Scan for the cell matching the given text and deliver its [x, y] coordinate at center. 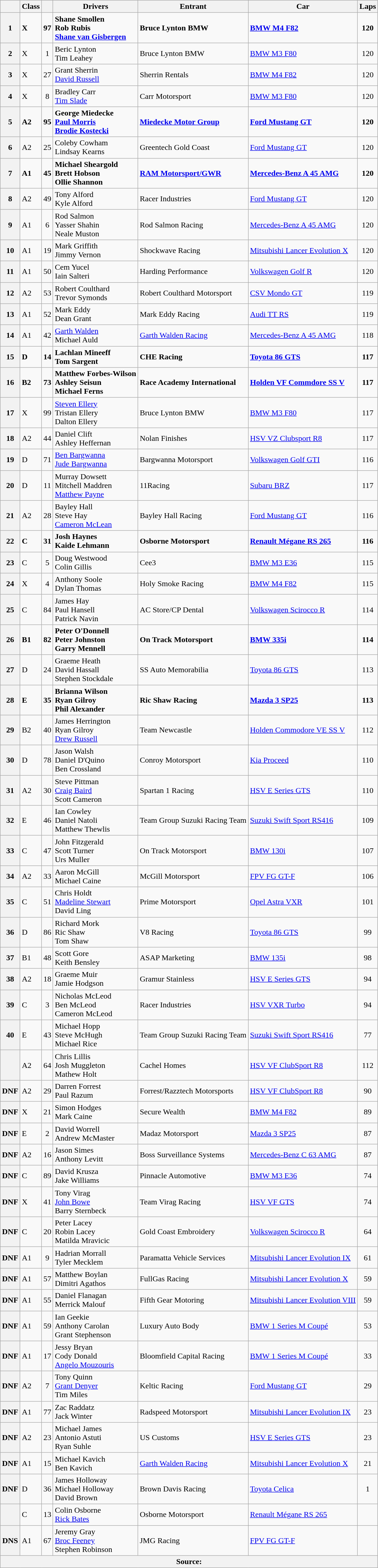
Paramatta Vehicle Services [193, 1257]
Nolan Finishes [193, 439]
Mark Griffith Jimmy Vernon [96, 250]
Boss Surveillance Systems [193, 1155]
Beric Lynton Tim Leahey [96, 54]
Michael Hopp Steve McHugh Michael Rice [96, 1035]
Doug Westwood Colin Gillis [96, 562]
Michael Kavich Ben Kavich [96, 1463]
Gramur Stainless [193, 979]
Conroy Motorsport [193, 760]
Darren Forrest Paul Razum [96, 1090]
Subaru BRZ [303, 485]
98 [368, 958]
38 [10, 979]
Tony Virag John Bowe Barry Sternbeck [96, 1202]
Secure Wealth [193, 1112]
Prime Motorsport [193, 902]
106 [368, 876]
41 [47, 1202]
HSV VXR Turbo [303, 1005]
Garth Walden Michael Auld [96, 336]
101 [368, 902]
55 [47, 1300]
49 [47, 199]
Ric Shaw Racing [193, 700]
42 [47, 336]
95 [47, 122]
Opel Astra VXR [303, 902]
Source: [189, 1562]
Jason Simes Anthony Levitt [96, 1155]
Brianna Wilson Ryan Gilroy Phil Alexander [96, 700]
52 [47, 314]
Ian Cowley Daniel Natoli Matthew Thewlis [96, 820]
Brown Davis Racing [193, 1489]
26 [10, 640]
Steve Pittman Craig Baird Scott Cameron [96, 790]
Ian Geekie Anthony Carolan Grant Stephenson [96, 1326]
ASAP Marketing [193, 958]
118 [368, 336]
Holy Smoke Racing [193, 584]
Grant Sherrin David Russell [96, 75]
Pinnacle Automotive [193, 1176]
Greentech Gold Coast [193, 147]
Josh Haynes Kaide Lehmann [96, 541]
RAM Motorsport/GWR [193, 173]
78 [47, 760]
109 [368, 820]
Coleby Cowham Lindsay Kearns [96, 147]
Volkswagen Golf R [303, 272]
50 [47, 272]
DNS [10, 1540]
Tony Quinn Grant Denyer Tim Miles [96, 1386]
Graeme Muir Jamie Hodgson [96, 979]
Jeremy Gray Broc Feeney Stephen Robinson [96, 1540]
97 [47, 28]
39 [10, 1005]
Colin Osborne Rick Bates [96, 1515]
Entrant [193, 7]
Keltic Racing [193, 1386]
McGill Motorsport [193, 876]
44 [47, 439]
Mark Eddy Dean Grant [96, 314]
Laps [368, 7]
US Customs [193, 1437]
Mitsubishi Lancer Evolution VIII [303, 1300]
57 [47, 1279]
34 [10, 876]
Cachel Homes [193, 1065]
Murray Dowsett Mitchell Maddren Matthew Payne [96, 485]
61 [368, 1257]
107 [368, 851]
Peter O'Donnell Peter Johnston Garry Mennell [96, 640]
Peter Lacey Robin Lacey Matilda Mravicic [96, 1232]
32 [10, 820]
V8 Racing [193, 932]
BMW 130i [303, 851]
51 [47, 902]
Drivers [96, 7]
73 [47, 383]
Matthew Boylan Dimitri Agathos [96, 1279]
11Racing [193, 485]
Zac Raddatz Jack Winter [96, 1412]
Cem Yucel Iain Salteri [96, 272]
Richard Mork Ric Shaw Tom Shaw [96, 932]
Bloomfield Capital Racing [193, 1356]
Shane Smollen Rob Rubis Shane van Gisbergen [96, 28]
Madaz Motorsport [193, 1133]
Michael James Antonio Astuti Ryan Suhle [96, 1437]
Rod Salmon Racing [193, 225]
10 [10, 250]
Car [303, 7]
Shockwave Racing [193, 250]
JMG Racing [193, 1540]
Luxury Auto Body [193, 1326]
48 [47, 958]
HSV VF GTS [303, 1202]
BMW 335i [303, 640]
John Fitzgerald Scott Turner Urs Muller [96, 851]
Race Academy International [193, 383]
Toyota Celica [303, 1489]
Daniel Clift Ashley Heffernan [96, 439]
Anthony Soole Dylan Thomas [96, 584]
Bargwanna Motorsport [193, 460]
Jessy Bryan Cody Donald Angelo Mouzouris [96, 1356]
Graeme Heath David Hassall Stephen Stockdale [96, 670]
Audi TT RS [303, 314]
Bayley Hall Racing [193, 515]
12 [10, 293]
CHE Racing [193, 357]
Jason Walsh Daniel D'Quino Ben Crossland [96, 760]
46 [47, 820]
Chris Lillis Josh Muggleton Mathew Holt [96, 1065]
71 [47, 460]
Holden Commodore VE SS V [303, 730]
HSV VZ Clubsport R8 [303, 439]
Matthew Forbes-Wilson Ashley Seisun Michael Ferns [96, 383]
90 [368, 1090]
82 [47, 640]
Fifth Gear Motoring [193, 1300]
Aaron McGill Michael Caine [96, 876]
47 [47, 851]
Cee3 [193, 562]
Mercedes-Benz C 63 AMG [303, 1155]
Rod Salmon Yasser Shahin Neale Muston [96, 225]
Harding Performance [193, 272]
Simon Hodges Mark Caine [96, 1112]
Sherrin Rentals [193, 75]
45 [47, 173]
Spartan 1 Racing [193, 790]
Class [31, 7]
SS Auto Memorabilia [193, 670]
Scott Gore Keith Bensley [96, 958]
Holden VF Commdore SS V [303, 383]
BMW 135i [303, 958]
Forrest/Razztech Motorsports [193, 1090]
22 [10, 541]
James Holloway Michael Holloway David Brown [96, 1489]
86 [47, 932]
Team Newcastle [193, 730]
CSV Mondo GT [303, 293]
Team Virag Racing [193, 1202]
Carr Motorsport [193, 96]
Daniel Flanagan Merrick Malouf [96, 1300]
Mark Eddy Racing [193, 314]
James Hay Paul Hansell Patrick Navin [96, 609]
84 [47, 609]
AC Store/CP Dental [193, 609]
FullGas Racing [193, 1279]
Lachlan Mineeff Tom Sargent [96, 357]
Kia Proceed [303, 760]
67 [47, 1540]
George Miedecke Paul Morris Brodie Kostecki [96, 122]
Radspeed Motorsport [193, 1412]
Bayley Hall Steve Hay Cameron McLean [96, 515]
David Worrell Andrew McMaster [96, 1133]
43 [47, 1035]
Chris Holdt Madeline Stewart David Ling [96, 902]
Bradley Carr Tim Slade [96, 96]
Steven Ellery Tristan Ellery Dalton Ellery [96, 413]
Volkswagen Golf GTI [303, 460]
Miedecke Motor Group [193, 122]
Tony Alford Kyle Alford [96, 199]
David Krusza Jake Williams [96, 1176]
Robert Coulthard Motorsport [193, 293]
37 [10, 958]
Gold Coast Embroidery [193, 1232]
Michael Sheargold Brett Hobson Ollie Shannon [96, 173]
Ben Bargwanna Jude Bargwanna [96, 460]
Hadrian Morrall Tyler Mecklem [96, 1257]
Nicholas McLeod Ben McLeod Cameron McLeod [96, 1005]
James Herrington Ryan Gilroy Drew Russell [96, 730]
Robert Coulthard Trevor Symonds [96, 293]
